Identify which cell holds the provided text, then report its (X, Y) central coordinate. 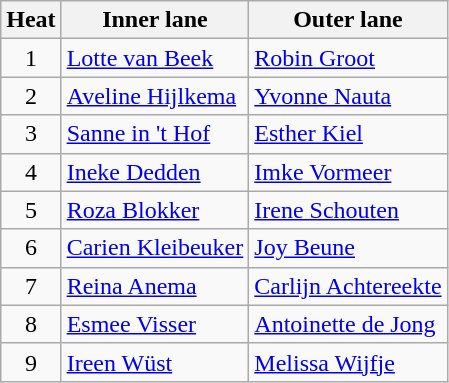
Ireen Wüst (155, 362)
Melissa Wijfje (348, 362)
Inner lane (155, 20)
Yvonne Nauta (348, 96)
Carlijn Achtereekte (348, 286)
Lotte van Beek (155, 58)
Joy Beune (348, 248)
8 (31, 324)
Ineke Dedden (155, 172)
4 (31, 172)
Antoinette de Jong (348, 324)
7 (31, 286)
6 (31, 248)
Heat (31, 20)
Irene Schouten (348, 210)
Carien Kleibeuker (155, 248)
Esmee Visser (155, 324)
5 (31, 210)
2 (31, 96)
Outer lane (348, 20)
Roza Blokker (155, 210)
Sanne in 't Hof (155, 134)
Reina Anema (155, 286)
3 (31, 134)
Robin Groot (348, 58)
Aveline Hijlkema (155, 96)
Esther Kiel (348, 134)
Imke Vormeer (348, 172)
1 (31, 58)
9 (31, 362)
